Scan for the cell matching the given text and deliver its [x, y] coordinate at center. 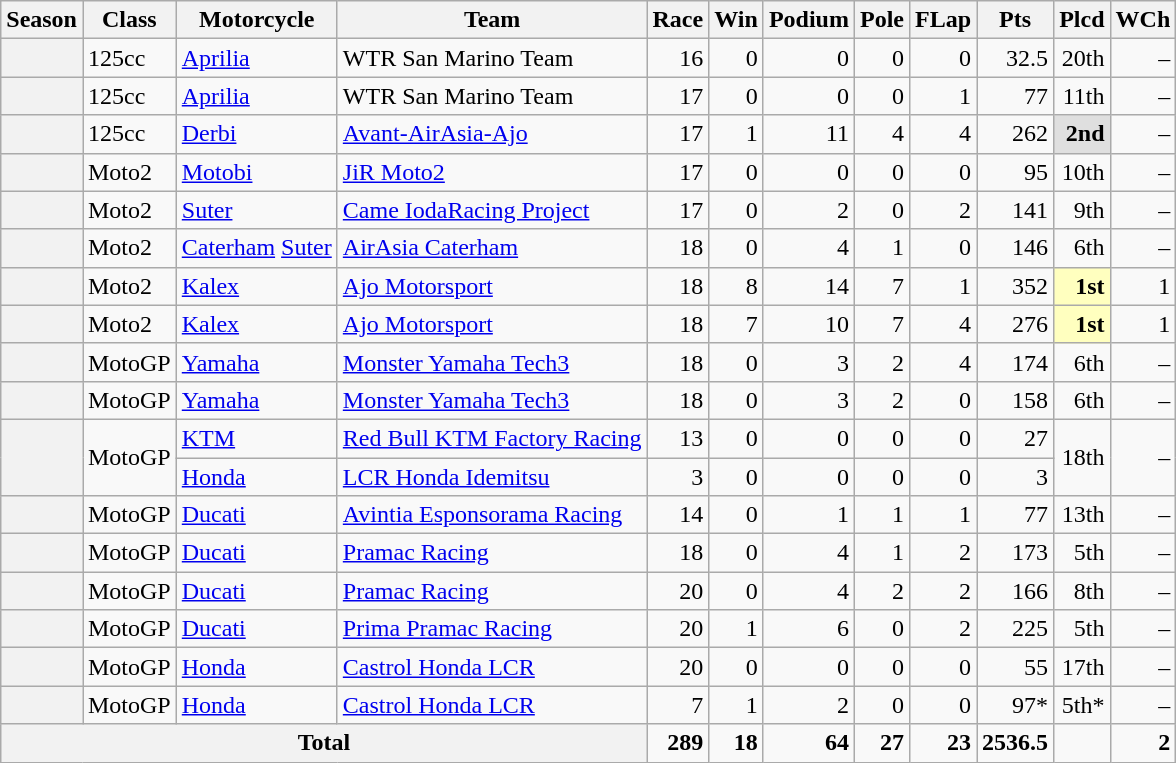
2536.5 [1016, 743]
Race [678, 20]
141 [1016, 210]
95 [1016, 172]
9th [1082, 210]
Plcd [1082, 20]
Red Bull KTM Factory Racing [492, 438]
166 [1016, 591]
Motobi [256, 172]
Season [42, 20]
JiR Moto2 [492, 172]
10th [1082, 172]
20th [1082, 58]
18th [1082, 457]
16 [678, 58]
289 [678, 743]
276 [1016, 324]
352 [1016, 286]
Caterham Suter [256, 248]
55 [1016, 667]
Came IodaRacing Project [492, 210]
64 [808, 743]
FLap [942, 20]
2nd [1082, 134]
AirAsia Caterham [492, 248]
Podium [808, 20]
158 [1016, 400]
17th [1082, 667]
Derbi [256, 134]
Win [736, 20]
146 [1016, 248]
23 [942, 743]
Avant-AirAsia-Ajo [492, 134]
Motorcycle [256, 20]
8th [1082, 591]
32.5 [1016, 58]
13th [1082, 515]
Prima Pramac Racing [492, 629]
Total [324, 743]
8 [736, 286]
Avintia Esponsorama Racing [492, 515]
262 [1016, 134]
Suter [256, 210]
Pole [882, 20]
173 [1016, 553]
225 [1016, 629]
6 [808, 629]
Team [492, 20]
13 [678, 438]
Class [129, 20]
11 [808, 134]
97* [1016, 705]
10 [808, 324]
5th* [1082, 705]
Pts [1016, 20]
174 [1016, 362]
11th [1082, 96]
LCR Honda Idemitsu [492, 477]
KTM [256, 438]
WCh [1143, 20]
